Capture the cell that displays the provided text and extract its (X, Y) central coordinate. 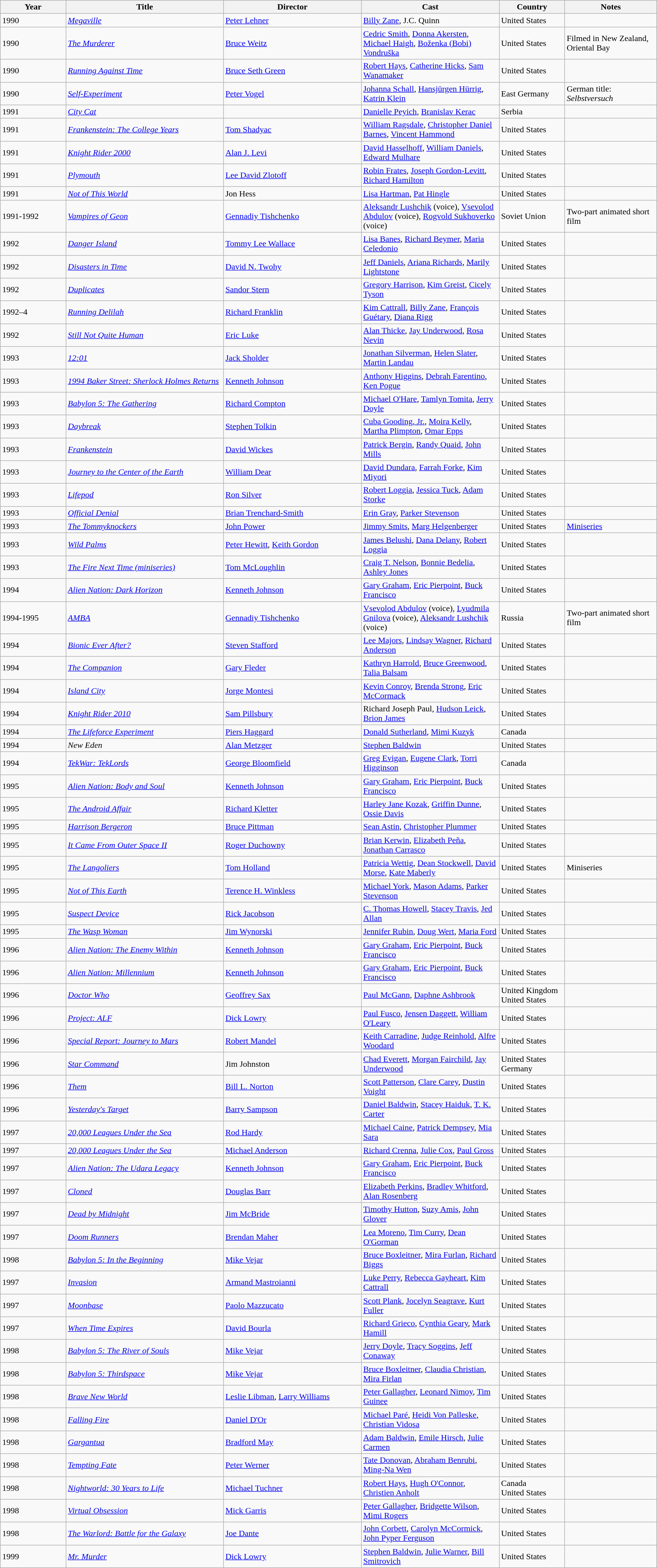
Not of This Earth (145, 890)
Still Not Quite Human (145, 335)
Babylon 5: The Gathering (145, 403)
Lee Majors, Lindsay Wagner, Richard Anderson (430, 645)
Peter Lehner (293, 20)
Plymouth (145, 175)
Alan J. Levi (293, 152)
Lisa Banes, Richard Beymer, Maria Celedonio (430, 243)
Wild Palms (145, 544)
Aleksandr Lushchik (voice), Vsevolod Abdulov (voice), Rogvold Sukhoverko (voice) (430, 216)
Jim Johnston (293, 1064)
Gary Fleder (293, 668)
12:01 (145, 358)
When Time Expires (145, 1328)
Adam Baldwin, Emile Hirsch, Julie Carmen (430, 1442)
Michael York, Mason Adams, Parker Stevenson (430, 890)
The Fire Next Time (miniseries) (145, 567)
John Power (293, 526)
Russia (532, 617)
James Belushi, Dana Delany, Robert Loggia (430, 544)
Title (145, 7)
Project: ALF (145, 1018)
Bill L. Norton (293, 1087)
Stephen Tolkin (293, 427)
Elizabeth Perkins, Bradley Whitford, Alan Rosenberg (430, 1191)
Running Delilah (145, 312)
Vsevolod Abdulov (voice), Lyudmila Gnilova (voice), Aleksandr Lushchik (voice) (430, 617)
Danielle Peyich, Branislav Kerac (430, 112)
United StatesGermany (532, 1064)
Official Denial (145, 513)
Country (532, 7)
Serbia (532, 112)
John Corbett, Carolyn McCormick, John Pyper Ferguson (430, 1534)
Frankenstein: The College Years (145, 130)
Tate Donovan, Abraham Benrubi, Ming-Na Wen (430, 1465)
Suspect Device (145, 913)
Leslie Libman, Larry Williams (293, 1397)
The Warlord: Battle for the Galaxy (145, 1534)
The Companion (145, 668)
Harrison Bergeron (145, 827)
Kathryn Harrold, Bruce Greenwood, Talia Balsam (430, 668)
Alan Thicke, Jay Underwood, Rosa Nevin (430, 335)
Year (33, 7)
Alien Nation: Dark Horizon (145, 590)
Invasion (145, 1282)
Cuba Gooding, Jr., Moira Kelly, Martha Plimpton, Omar Epps (430, 427)
Timothy Hutton, Suzy Amis, John Glover (430, 1214)
Erin Gray, Parker Stevenson (430, 513)
Richard Compton (293, 403)
Jimmy Smits, Marg Helgenberger (430, 526)
Daybreak (145, 427)
Tempting Fate (145, 1465)
David Wickes (293, 449)
Scott Plank, Jocelyn Seagrave, Kurt Fuller (430, 1305)
Piers Haggard (293, 732)
Running Against Time (145, 71)
TekWar: TekLords (145, 763)
Peter Werner (293, 1465)
Chad Everett, Morgan Fairchild, Jay Underwood (430, 1064)
Geoffrey Sax (293, 996)
Yesterday's Target (145, 1109)
Dead by Midnight (145, 1214)
Stephen Baldwin (430, 745)
1994 Baker Street: Sherlock Holmes Returns (145, 381)
Robert Hays, Catherine Hicks, Sam Wanamaker (430, 71)
The Wasp Woman (145, 931)
The Langoliers (145, 868)
Jorge Montesi (293, 691)
Steven Stafford (293, 645)
Bruce Boxleitner, Mira Furlan, Richard Biggs (430, 1259)
William Dear (293, 472)
Jim Wynorski (293, 931)
Brian Trenchard-Smith (293, 513)
Daniel D'Or (293, 1419)
Kim Cattrall, Billy Zane, François Guétary, Diana Rigg (430, 312)
Babylon 5: Thirdspace (145, 1374)
Donald Sutherland, Mimi Kuzyk (430, 732)
Doom Runners (145, 1237)
1999 (33, 1556)
Peter Gallagher, Leonard Nimoy, Tim Guinee (430, 1397)
George Bloomfield (293, 763)
Michael Tuchner (293, 1488)
Director (293, 7)
Michael Paré, Heidi Von Palleske, Christian Vidosa (430, 1419)
Doctor Who (145, 996)
It Came From Outer Space II (145, 845)
The Lifeforce Experiment (145, 732)
Bruce Pittman (293, 827)
Jack Sholder (293, 358)
Harley Jane Kozak, Griffin Dunne, Ossie Davis (430, 809)
William Ragsdale, Christopher Daniel Barnes, Vincent Hammond (430, 130)
Rick Jacobson (293, 913)
1991-1992 (33, 216)
Brave New World (145, 1397)
Alien Nation: The Enemy Within (145, 949)
Virtual Obsession (145, 1510)
German title: Selbstversuch (611, 93)
Duplicates (145, 290)
Brendan Maher (293, 1237)
Jennifer Rubin, Doug Wert, Maria Ford (430, 931)
Filmed in New Zealand, Oriental Bay (611, 43)
City Cat (145, 112)
Roger Duchowny (293, 845)
East Germany (532, 93)
Luke Perry, Rebecca Gayheart, Kim Cattrall (430, 1282)
Michael Anderson (293, 1150)
Lifepod (145, 495)
Mr. Murder (145, 1556)
Alien Nation: Millennium (145, 972)
Tom Shadyac (293, 130)
Johanna Schall, Hansjürgen Hürrig, Katrin Klein (430, 93)
David Bourla (293, 1328)
Frankenstein (145, 449)
Notes (611, 7)
Megaville (145, 20)
Tom McLoughlin (293, 567)
Kevin Conroy, Brenda Strong, Eric McCormack (430, 691)
Island City (145, 691)
Joe Dante (293, 1534)
Keith Carradine, Judge Reinhold, Alfre Woodard (430, 1041)
Knight Rider 2010 (145, 713)
Peter Hewitt, Keith Gordon (293, 544)
Jerry Doyle, Tracy Soggins, Jeff Conaway (430, 1351)
Craig T. Nelson, Bonnie Bedelia, Ashley Jones (430, 567)
Robin Frates, Joseph Gordon-Levitt, Richard Hamilton (430, 175)
Disasters in Time (145, 267)
Tom Holland (293, 868)
Douglas Barr (293, 1191)
David Dundara, Farrah Forke, Kim Miyori (430, 472)
Alien Nation: The Udara Legacy (145, 1168)
AMBA (145, 617)
Jeff Daniels, Ariana Richards, Marily Lightstone (430, 267)
Cast (430, 7)
Falling Fire (145, 1419)
Richard Franklin (293, 312)
New Eden (145, 745)
Lisa Hartman, Pat Hingle (430, 193)
Lea Moreno, Tim Curry, Dean O'Gorman (430, 1237)
Soviet Union (532, 216)
Bradford May (293, 1442)
Alien Nation: Body and Soul (145, 786)
Alan Metzger (293, 745)
The Murderer (145, 43)
Not of This World (145, 193)
Bruce Seth Green (293, 71)
Self-Experiment (145, 93)
Paul McGann, Daphne Ashbrook (430, 996)
Sam Pillsbury (293, 713)
United KingdomUnited States (532, 996)
David Hasselhoff, William Daniels, Edward Mulhare (430, 152)
Jon Hess (293, 193)
Michael Caine, Patrick Dempsey, Mia Sara (430, 1132)
Star Command (145, 1064)
1992–4 (33, 312)
Babylon 5: In the Beginning (145, 1259)
Knight Rider 2000 (145, 152)
C. Thomas Howell, Stacey Travis, Jed Allan (430, 913)
Billy Zane, J.C. Quinn (430, 20)
Peter Gallagher, Bridgette Wilson, Mimi Rogers (430, 1510)
Scott Patterson, Clare Carey, Dustin Voight (430, 1087)
Peter Vogel (293, 93)
CanadaUnited States (532, 1488)
Tommy Lee Wallace (293, 243)
Cedric Smith, Donna Akersten, Michael Haigh, Boženka (Bobi) Vondruška (430, 43)
Barry Sampson (293, 1109)
Patricia Wettig, Dean Stockwell, David Morse, Kate Maberly (430, 868)
Greg Evigan, Eugene Clark, Torri Higginson (430, 763)
Cloned (145, 1191)
Gargantua (145, 1442)
Bionic Ever After? (145, 645)
Eric Luke (293, 335)
Ron Silver (293, 495)
Them (145, 1087)
Daniel Baldwin, Stacey Haiduk, T. K. Carter (430, 1109)
Gregory Harrison, Kim Greist, Cicely Tyson (430, 290)
Babylon 5: The River of Souls (145, 1351)
Journey to the Center of the Earth (145, 472)
Richard Kletter (293, 809)
Michael O'Hare, Tamlyn Tomita, Jerry Doyle (430, 403)
The Android Affair (145, 809)
Lee David Zlotoff (293, 175)
Paolo Mazzucato (293, 1305)
Jonathan Silverman, Helen Slater, Martin Landau (430, 358)
Robert Hays, Hugh O'Connor, Christien Anholt (430, 1488)
Armand Mastroianni (293, 1282)
Anthony Higgins, Debrah Farentino, Ken Pogue (430, 381)
1994-1995 (33, 617)
Nightworld: 30 Years to Life (145, 1488)
Moonbase (145, 1305)
Sean Astin, Christopher Plummer (430, 827)
Bruce Boxleitner, Claudia Christian, Mira Firlan (430, 1374)
Richard Crenna, Julie Cox, Paul Gross (430, 1150)
Sandor Stern (293, 290)
Robert Loggia, Jessica Tuck, Adam Storke (430, 495)
Paul Fusco, Jensen Daggett, William O'Leary (430, 1018)
Terence H. Winkless (293, 890)
Danger Island (145, 243)
Richard Grieco, Cynthia Geary, Mark Hamill (430, 1328)
Richard Joseph Paul, Hudson Leick, Brion James (430, 713)
Brian Kerwin, Elizabeth Peña, Jonathan Carrasco (430, 845)
Special Report: Journey to Mars (145, 1041)
David N. Twohy (293, 267)
Rod Hardy (293, 1132)
The Tommyknockers (145, 526)
Stephen Baldwin, Julie Warner, Bill Smitrovich (430, 1556)
Patrick Bergin, Randy Quaid, John Mills (430, 449)
Bruce Weitz (293, 43)
Jim McBride (293, 1214)
Vampires of Geon (145, 216)
Robert Mandel (293, 1041)
Mick Garris (293, 1510)
